Extract the (X, Y) coordinate from the center of the cell holding the provided text.  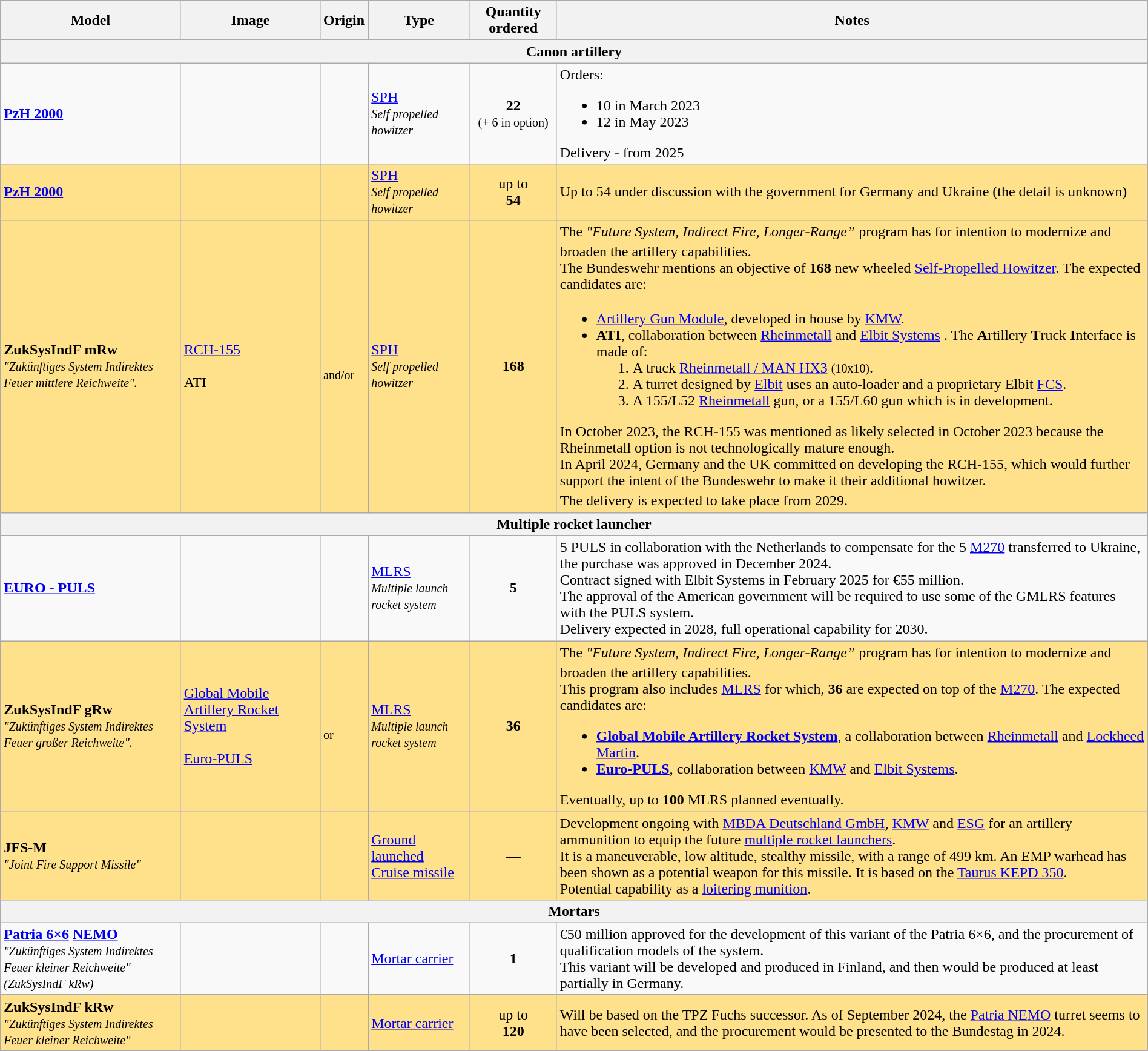
168 (513, 366)
Orders:10 in March 202312 in May 2023Delivery - from 2025 (852, 114)
Model (91, 21)
Global Mobile Artillery Rocket SystemEuro-PULS (250, 726)
Type (419, 21)
ZukSysIndF mRw"Zukünftiges System Indirektes Feuer mittlere Reichweite". (91, 366)
JFS-M"Joint Fire Support Missile" (91, 855)
up to54 (513, 192)
Mortars (574, 911)
EURO - PULS (91, 589)
ZukSysIndF kRw"Zukünftiges System Indirektes Feuer kleiner Reichweite" (91, 1023)
Canon artillery (574, 51)
Multiple rocket launcher (574, 525)
1 (513, 958)
Image (250, 21)
Notes (852, 21)
and/or (344, 366)
ZukSysIndF gRw"Zukünftiges System Indirektes Feuer großer Reichweite". (91, 726)
Up to 54 under discussion with the government for Germany and Ukraine (the detail is unknown) (852, 192)
22(+ 6 in option) (513, 114)
Ground launchedCruise missile (419, 855)
5 (513, 589)
RCH-155ATI (250, 366)
36 (513, 726)
Patria 6×6 NEMO"Zukünftiges System Indirektes Feuer kleiner Reichweite"(ZukSysIndF kRw) (91, 958)
Origin (344, 21)
Quantity ordered (513, 21)
up to120 (513, 1023)
— (513, 855)
or (344, 726)
